Locate the cell with the specified text and output its (X, Y) center coordinate. 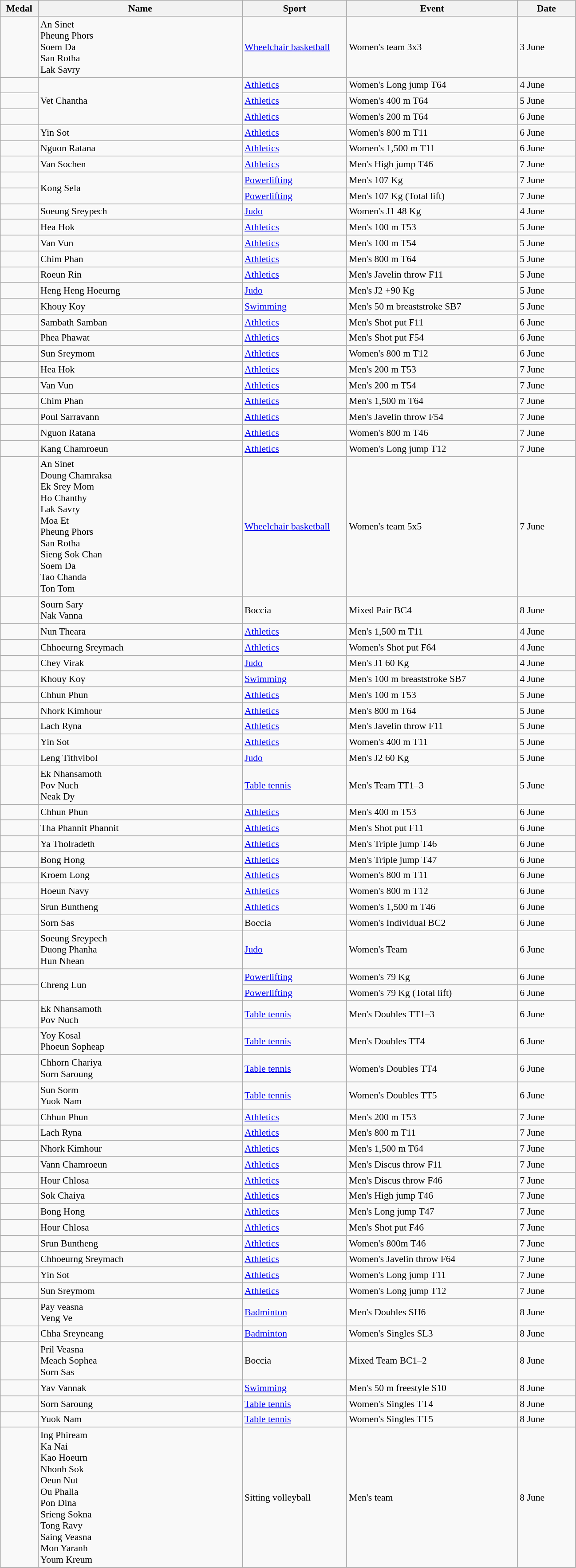
Women's 1,500 m T11 (432, 149)
Men's Discus throw F46 (432, 1180)
Sambath Samban (140, 322)
Women's team 5x5 (432, 526)
Date (546, 8)
Women's 400 m T64 (432, 101)
Women's Singles TT4 (432, 1404)
Nun Theara (140, 632)
Yoy KosalPhoeun Sopheap (140, 1041)
Soeung Sreypech (140, 212)
Men's team (432, 1497)
Men's 1,500 m T11 (432, 632)
Men's Javelin throw F54 (432, 417)
Sorn Saroung (140, 1404)
Vann Chamroeun (140, 1164)
Men's Shot put F54 (432, 338)
Roeun Rin (140, 275)
Women's Shot put F64 (432, 647)
Ya Tholradeth (140, 844)
Hoeun Navy (140, 891)
Ing PhireamKa NaiKao HoeurnNhonh SokOeun NutOu PhallaPon DinaSrieng SoknaTong RavySaing VeasnaMon YaranhYoum Kreum (140, 1497)
Men's 50 m freestyle S10 (432, 1388)
Women's J1 48 Kg (432, 212)
Sitting volleyball (295, 1497)
Sorn Sas (140, 923)
Men's 107 Kg (432, 180)
Men's J2 +90 Kg (432, 291)
Kang Chamroeun (140, 449)
Phea Phawat (140, 338)
Men's 800 m T11 (432, 1133)
Ek NhansamothPov NuchNeak Dy (140, 785)
Tha Phannit Phannit (140, 828)
Heng Heng Hoeurng (140, 291)
Men's 50 m breaststroke SB7 (432, 306)
Kroem Long (140, 875)
Women's 800m T46 (432, 1243)
Vet Chantha (140, 101)
Men's 107 Kg (Total lift) (432, 196)
An SinetDoung ChamraksaEk Srey MomHo ChanthyLak SavryMoa EtPheung PhorsSan RothaSieng Sok ChanSoem DaTao ChandaTon Tom (140, 526)
Women's Long jump T64 (432, 85)
Poul Sarravann (140, 417)
Women's Doubles TT4 (432, 1069)
Chhorn ChariyaSorn Saroung (140, 1069)
Women's 200 m T64 (432, 117)
Men's Doubles SH6 (432, 1313)
Event (432, 8)
Women's Doubles TT5 (432, 1095)
An SinetPheung PhorsSoem DaSan RothaLak Savry (140, 47)
Men's 100 m T54 (432, 243)
Women's Javelin throw F64 (432, 1259)
Women's Singles TT5 (432, 1419)
Women's 79 Kg (Total lift) (432, 993)
Women's 1,500 m T46 (432, 907)
Sourn SaryNak Vanna (140, 610)
Men's 100 m breaststroke SB7 (432, 679)
Chey Virak (140, 663)
Name (140, 8)
Sun SormYuok Nam (140, 1095)
Men's Team TT1–3 (432, 785)
Men's 200 m T54 (432, 385)
Sok Chaiya (140, 1196)
Women's Singles SL3 (432, 1334)
Men's Doubles TT4 (432, 1041)
Soeung SreypechDuong PhanhaHun Nhean (140, 950)
Yav Vannak (140, 1388)
Chreng Lun (140, 985)
Sport (295, 8)
Leng Tithvibol (140, 758)
Men's Discus throw F11 (432, 1164)
Kong Sela (140, 188)
Men's Triple jump T46 (432, 844)
Women's 800 m T46 (432, 433)
Women's team 3x3 (432, 47)
Mixed Pair BC4 (432, 610)
Men's 400 m T53 (432, 812)
Medal (20, 8)
Van Sochen (140, 165)
Men's J1 60 Kg (432, 663)
Women's Team (432, 950)
Men's Doubles TT1–3 (432, 1015)
Yuok Nam (140, 1419)
Chha Sreyneang (140, 1334)
Men's Triple jump T47 (432, 860)
Women's Individual BC2 (432, 923)
Mixed Team BC1–2 (432, 1361)
Women's Long jump T11 (432, 1275)
Men's Shot put F46 (432, 1228)
Men's J2 60 Kg (432, 758)
Pril VeasnaMeach SopheaSorn Sas (140, 1361)
Women's 400 m T11 (432, 742)
Ek NhansamothPov Nuch (140, 1015)
Men's Long jump T47 (432, 1212)
Pay veasnaVeng Ve (140, 1313)
Women's 79 Kg (432, 977)
3 June (546, 47)
